Scan for the cell matching the given text and deliver its (X, Y) coordinate at center. 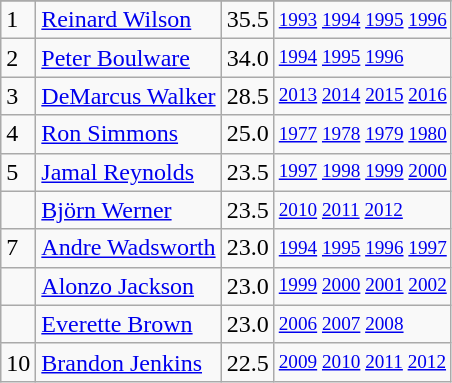
28.5 (248, 96)
Brandon Jenkins (128, 362)
35.5 (248, 20)
Reinard Wilson (128, 20)
1977 1978 1979 1980 (362, 134)
1997 1998 1999 2000 (362, 172)
4 (18, 134)
Peter Boulware (128, 58)
1994 1995 1996 (362, 58)
Alonzo Jackson (128, 286)
Jamal Reynolds (128, 172)
Everette Brown (128, 324)
2013 2014 2015 2016 (362, 96)
1 (18, 20)
1994 1995 1996 1997 (362, 248)
34.0 (248, 58)
2009 2010 2011 2012 (362, 362)
10 (18, 362)
Björn Werner (128, 210)
DeMarcus Walker (128, 96)
1999 2000 2001 2002 (362, 286)
25.0 (248, 134)
2006 2007 2008 (362, 324)
Ron Simmons (128, 134)
22.5 (248, 362)
3 (18, 96)
2 (18, 58)
7 (18, 248)
Andre Wadsworth (128, 248)
2010 2011 2012 (362, 210)
5 (18, 172)
1993 1994 1995 1996 (362, 20)
